Provide the (X, Y) coordinate of the cell's center where the given text is located.  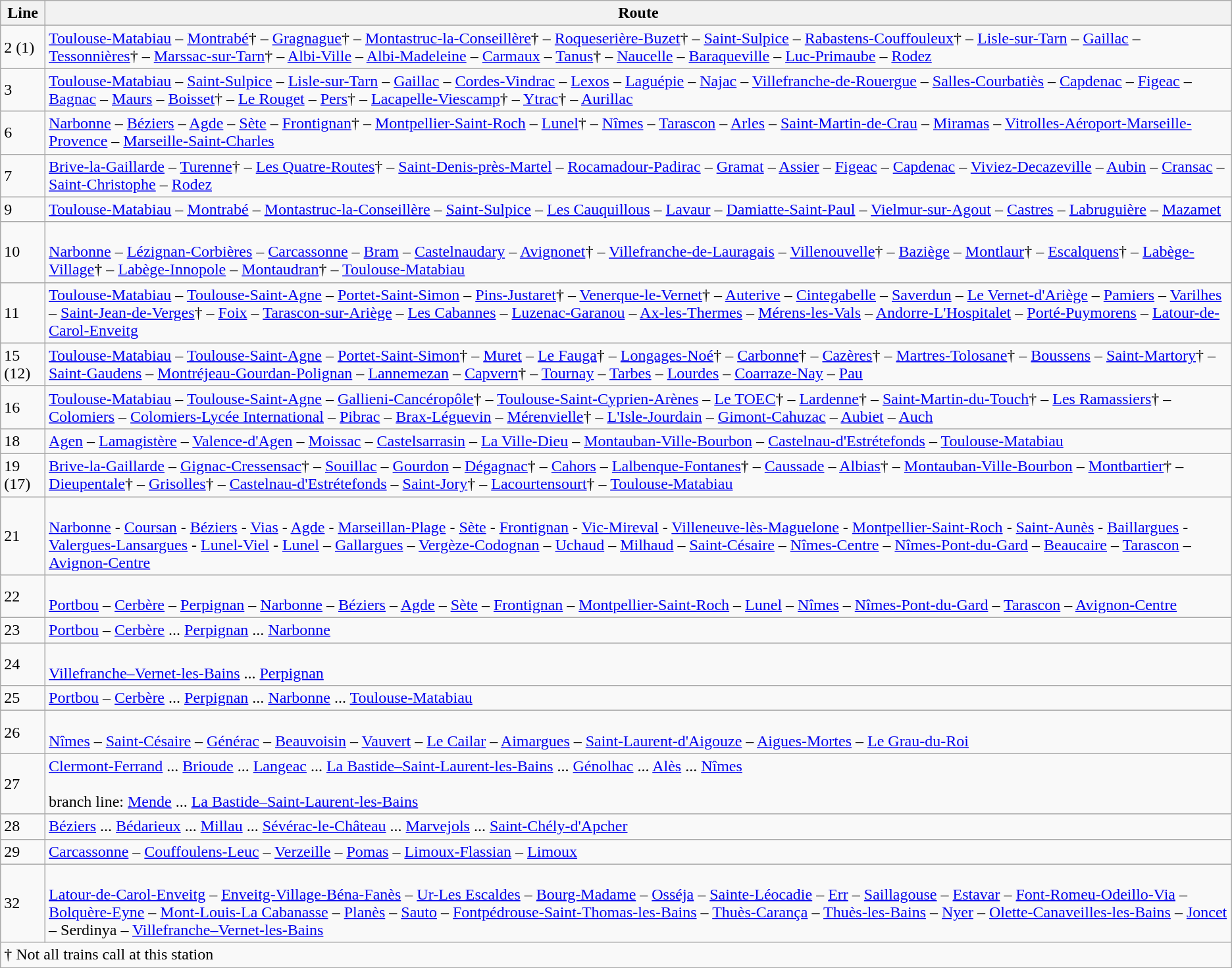
24 (23, 665)
32 (23, 903)
22 (23, 596)
15 (12) (23, 365)
Béziers ... Bédarieux ... Millau ... Sévérac-le-Château ... Marvejols ... Saint-Chély-d'Apcher (638, 827)
16 (23, 407)
29 (23, 852)
Route (638, 13)
9 (23, 209)
2 (1) (23, 47)
3 (23, 89)
6 (23, 133)
7 (23, 175)
28 (23, 827)
18 (23, 441)
26 (23, 732)
Carcassonne – Couffoulens-Leuc – Verzeille – Pomas – Limoux-Flassian – Limoux (638, 852)
23 (23, 630)
Villefranche–Vernet-les-Bains ... Perpignan (638, 665)
Nîmes – Saint-Césaire – Générac – Beauvoisin – Vauvert – Le Cailar – Aimargues – Saint-Laurent-d'Aigouze – Aigues-Mortes – Le Grau-du-Roi (638, 732)
25 (23, 698)
27 (23, 784)
† Not all trains call at this station (616, 955)
10 (23, 252)
21 (23, 536)
19 (17) (23, 475)
Portbou – Cerbère ... Perpignan ... Narbonne ... Toulouse-Matabiau (638, 698)
Portbou – Cerbère ... Perpignan ... Narbonne (638, 630)
Line (23, 13)
11 (23, 313)
